Detect which cell encompasses the target text, then output its [X, Y] center coordinate. 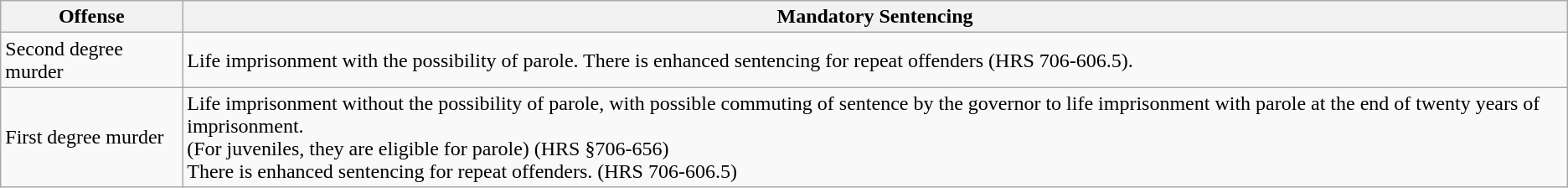
Mandatory Sentencing [875, 17]
First degree murder [92, 138]
Second degree murder [92, 60]
Offense [92, 17]
Life imprisonment with the possibility of parole. There is enhanced sentencing for repeat offenders (HRS 706-606.5). [875, 60]
